Detect which cell encompasses the target text, then output its (x, y) center coordinate. 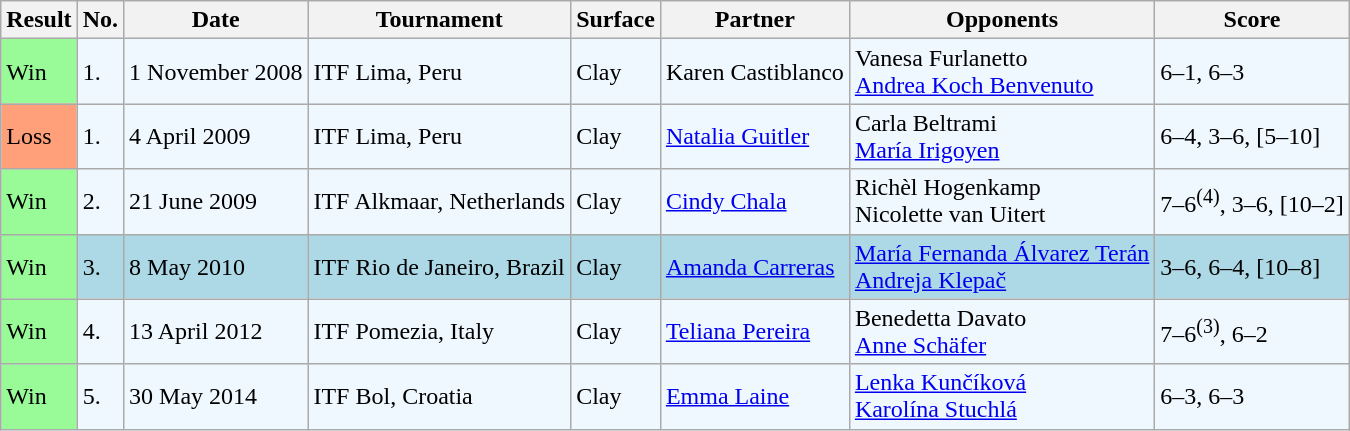
ITF Alkmaar, Netherlands (440, 202)
Partner (754, 20)
2. (100, 202)
María Fernanda Álvarez Terán Andreja Klepač (1002, 266)
Emma Laine (754, 396)
Natalia Guitler (754, 136)
Vanesa Furlanetto Andrea Koch Benvenuto (1002, 72)
5. (100, 396)
Amanda Carreras (754, 266)
Score (1252, 20)
30 May 2014 (216, 396)
1 November 2008 (216, 72)
21 June 2009 (216, 202)
3. (100, 266)
3–6, 6–4, [10–8] (1252, 266)
Opponents (1002, 20)
6–3, 6–3 (1252, 396)
6–1, 6–3 (1252, 72)
4 April 2009 (216, 136)
ITF Bol, Croatia (440, 396)
No. (100, 20)
Date (216, 20)
6–4, 3–6, [5–10] (1252, 136)
7–6(3), 6–2 (1252, 332)
Carla Beltrami María Irigoyen (1002, 136)
Teliana Pereira (754, 332)
7–6(4), 3–6, [10–2] (1252, 202)
4. (100, 332)
Cindy Chala (754, 202)
Lenka Kunčíková Karolína Stuchlá (1002, 396)
Tournament (440, 20)
8 May 2010 (216, 266)
Surface (616, 20)
Karen Castiblanco (754, 72)
ITF Rio de Janeiro, Brazil (440, 266)
13 April 2012 (216, 332)
Loss (39, 136)
ITF Pomezia, Italy (440, 332)
Richèl Hogenkamp Nicolette van Uitert (1002, 202)
Result (39, 20)
Benedetta Davato Anne Schäfer (1002, 332)
